Pinpoint the cell where the given text exists, returning its (X, Y) midpoint coordinate. 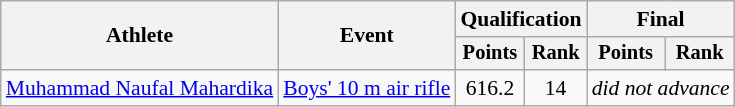
did not advance (661, 88)
Muhammad Naufal Mahardika (140, 88)
Boys' 10 m air rifle (366, 88)
Qualification (520, 19)
616.2 (490, 88)
Final (661, 19)
14 (556, 88)
Athlete (140, 36)
Event (366, 36)
